Provide the (X, Y) coordinate of the cell's center where the given text is located.  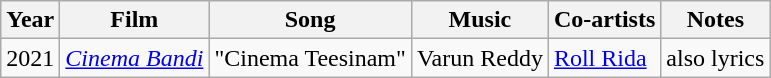
also lyrics (716, 58)
Varun Reddy (480, 58)
Roll Rida (604, 58)
Year (30, 20)
Cinema Bandi (134, 58)
Notes (716, 20)
Music (480, 20)
Film (134, 20)
Song (310, 20)
2021 (30, 58)
Co-artists (604, 20)
"Cinema Teesinam" (310, 58)
